For the text-containing cell, return its midpoint in [x, y] coordinate format. 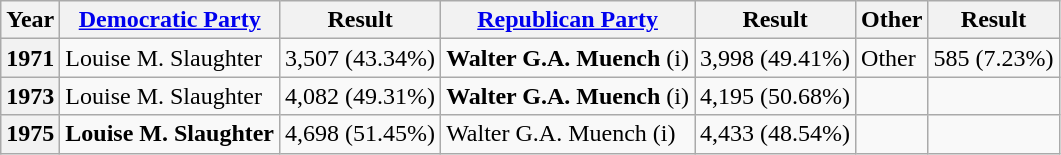
4,195 (50.68%) [776, 96]
1973 [30, 96]
4,433 (48.54%) [776, 134]
1971 [30, 58]
Democratic Party [170, 20]
3,507 (43.34%) [360, 58]
585 (7.23%) [994, 58]
Republican Party [568, 20]
4,082 (49.31%) [360, 96]
Year [30, 20]
4,698 (51.45%) [360, 134]
3,998 (49.41%) [776, 58]
1975 [30, 134]
